For the text-containing cell, return its midpoint in (X, Y) coordinate format. 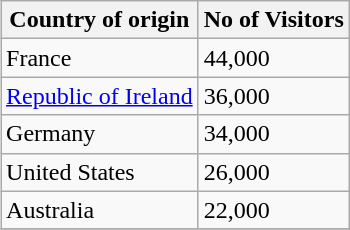
Germany (100, 134)
No of Visitors (274, 20)
36,000 (274, 96)
34,000 (274, 134)
France (100, 58)
Republic of Ireland (100, 96)
Australia (100, 210)
22,000 (274, 210)
44,000 (274, 58)
26,000 (274, 172)
United States (100, 172)
Country of origin (100, 20)
